Pinpoint the cell where the given text exists, returning its [x, y] midpoint coordinate. 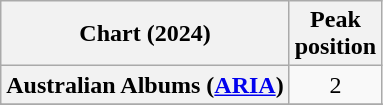
Chart (2024) [145, 34]
Peakposition [335, 34]
Australian Albums (ARIA) [145, 85]
2 [335, 85]
